Extract the (x, y) coordinate from the center of the cell holding the provided text.  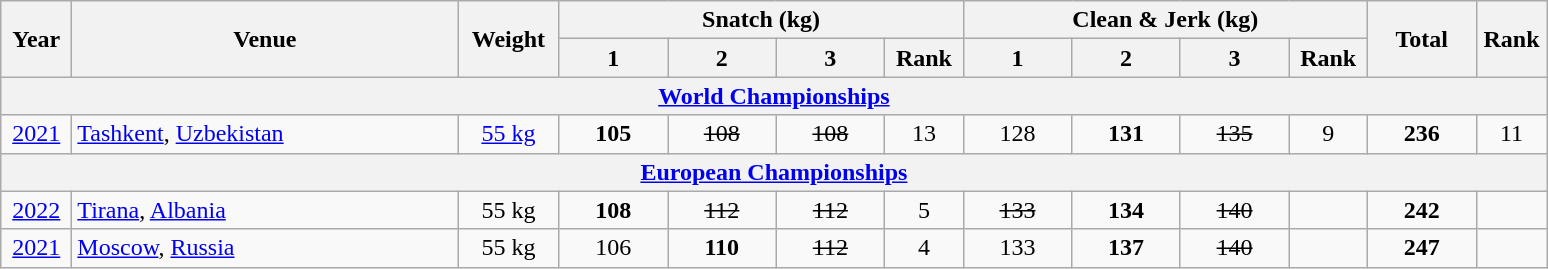
Moscow, Russia (265, 248)
European Championships (774, 172)
247 (1422, 248)
Year (36, 39)
Snatch (kg) (761, 20)
13 (924, 134)
Venue (265, 39)
236 (1422, 134)
128 (1018, 134)
137 (1126, 248)
135 (1234, 134)
110 (722, 248)
134 (1126, 210)
Tirana, Albania (265, 210)
5 (924, 210)
World Championships (774, 96)
105 (614, 134)
9 (1328, 134)
131 (1126, 134)
Clean & Jerk (kg) (1165, 20)
Total (1422, 39)
2022 (36, 210)
4 (924, 248)
Weight (508, 39)
Tashkent, Uzbekistan (265, 134)
106 (614, 248)
242 (1422, 210)
11 (1512, 134)
